Pinpoint the cell where the given text exists, returning its [X, Y] midpoint coordinate. 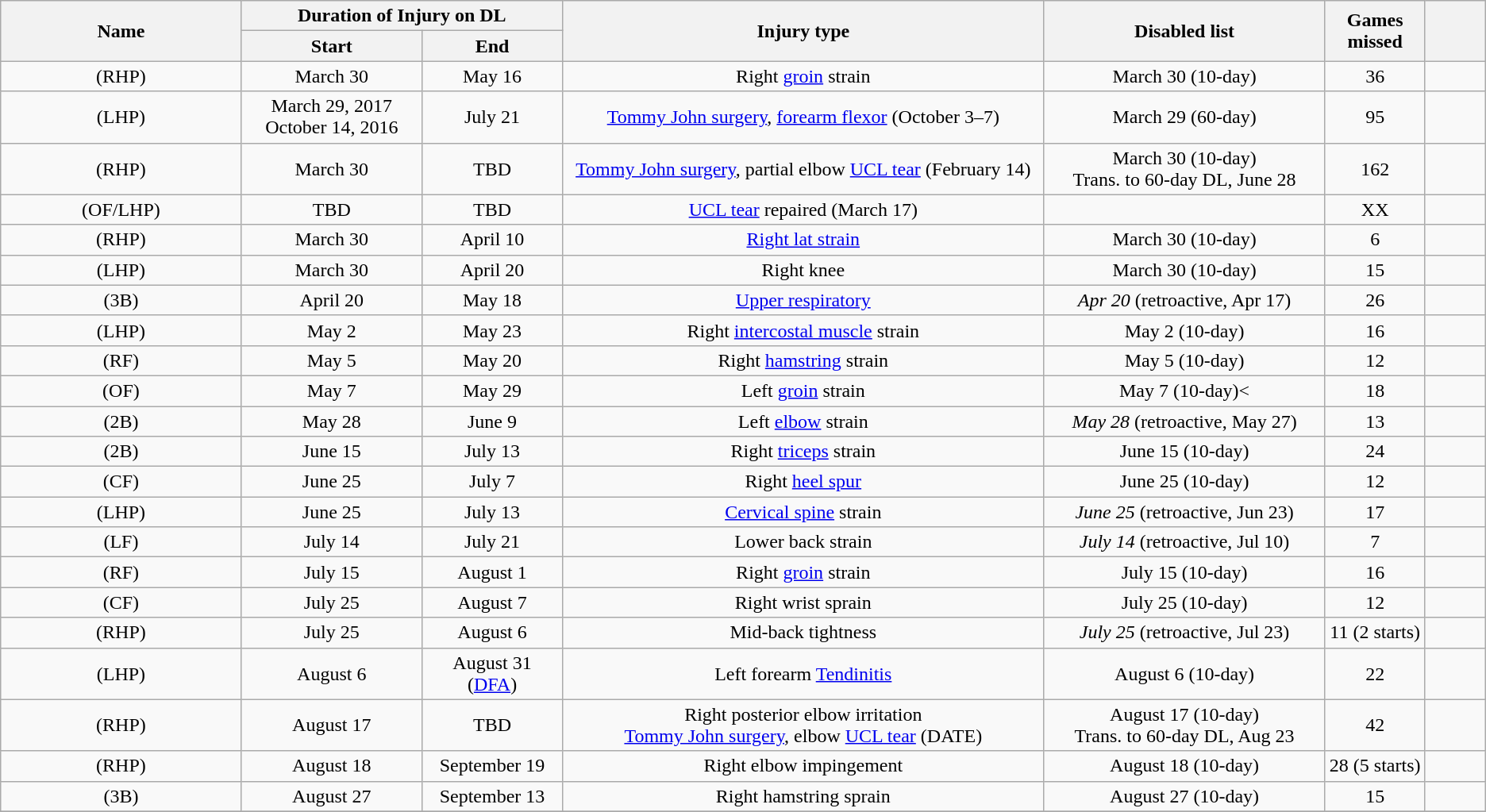
August 31 (DFA) [492, 673]
April 10 [492, 240]
June 25 (retroactive, Jun 23) [1184, 512]
June 15 [332, 452]
18 [1375, 391]
24 [1375, 452]
28 (5 starts) [1375, 766]
May 28 [332, 421]
June 9 [492, 421]
Lower back strain [803, 542]
August 27 (10-day) [1184, 796]
May 5 (10-day) [1184, 360]
Tommy John surgery, partial elbow UCL tear (February 14) [803, 168]
Tommy John surgery, forearm flexor (October 3–7) [803, 117]
Mid-back tightness [803, 633]
August 27 [332, 796]
May 2 [332, 330]
Right lat strain [803, 240]
May 5 [332, 360]
July 7 [492, 482]
August 7 [492, 602]
Apr 20 (retroactive, Apr 17) [1184, 300]
Disabled list [1184, 31]
Name [121, 31]
July 15 (10-day) [1184, 572]
Right knee [803, 270]
July 25 (10-day) [1184, 602]
September 19 [492, 766]
May 7 [332, 391]
Right posterior elbow irritation Tommy John surgery, elbow UCL tear (DATE) [803, 725]
September 13 [492, 796]
26 [1375, 300]
162 [1375, 168]
Injury type [803, 31]
Left forearm Tendinitis [803, 673]
Right intercostal muscle strain [803, 330]
May 2 (10-day) [1184, 330]
(OF) [121, 391]
XX [1375, 210]
August 17 (10-day)Trans. to 60-day DL, Aug 23 [1184, 725]
Right elbow impingement [803, 766]
May 18 [492, 300]
July 14 (retroactive, Jul 10) [1184, 542]
36 [1375, 76]
August 6 (10-day) [1184, 673]
(OF/LHP) [121, 210]
95 [1375, 117]
22 [1375, 673]
Left groin strain [803, 391]
End [492, 46]
March 30 (10-day)Trans. to 60-day DL, June 28 [1184, 168]
June 25 (10-day) [1184, 482]
May 20 [492, 360]
Cervical spine strain [803, 512]
May 7 (10-day)< [1184, 391]
11 (2 starts) [1375, 633]
May 28 (retroactive, May 27) [1184, 421]
UCL tear repaired (March 17) [803, 210]
August 18 [332, 766]
May 16 [492, 76]
6 [1375, 240]
August 18 (10-day) [1184, 766]
Left elbow strain [803, 421]
July 14 [332, 542]
July 25 (retroactive, Jul 23) [1184, 633]
17 [1375, 512]
June 15 (10-day) [1184, 452]
Start [332, 46]
May 23 [492, 330]
August 17 [332, 725]
Right hamstring strain [803, 360]
42 [1375, 725]
August 1 [492, 572]
Right wrist sprain [803, 602]
13 [1375, 421]
Right heel spur [803, 482]
July 15 [332, 572]
Right triceps strain [803, 452]
(LF) [121, 542]
Duration of Injury on DL [402, 16]
Right hamstring sprain [803, 796]
March 29, 2017 October 14, 2016 [332, 117]
May 29 [492, 391]
March 29 (60-day) [1184, 117]
7 [1375, 542]
Upper respiratory [803, 300]
Games missed [1375, 31]
